Detect which cell encompasses the target text, then output its (X, Y) center coordinate. 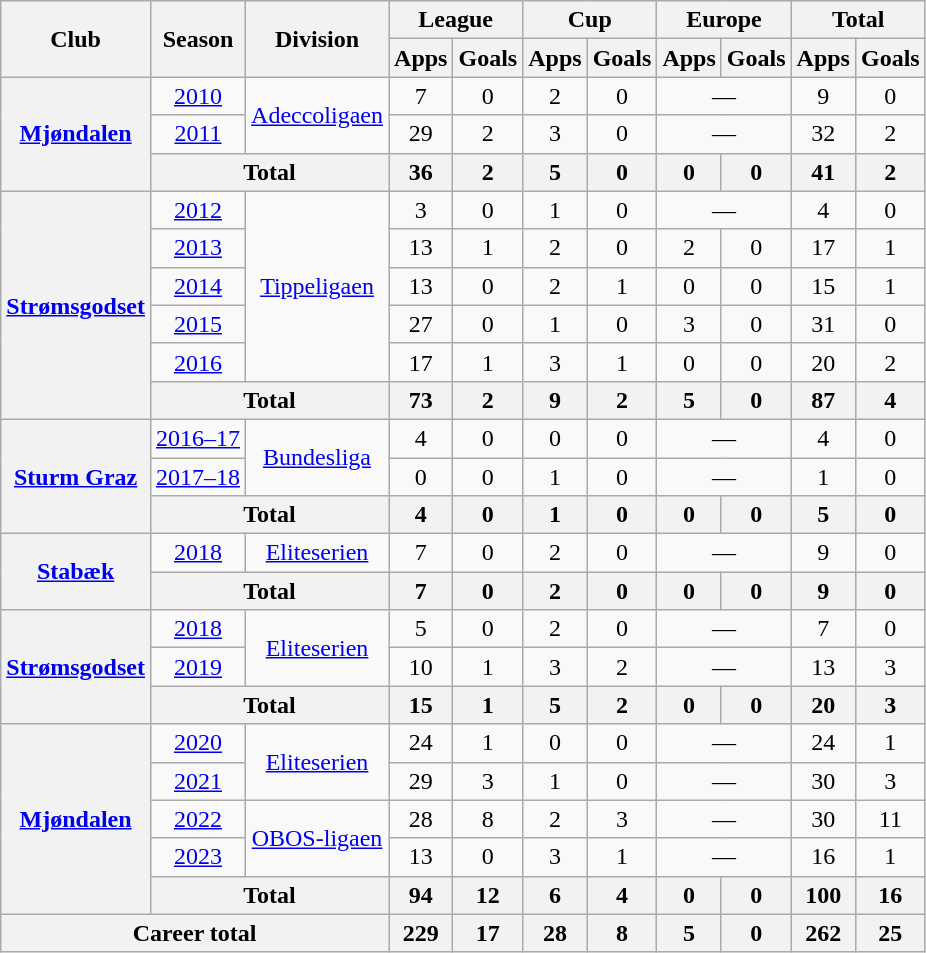
Club (76, 39)
Season (198, 39)
27 (421, 324)
Career total (195, 933)
229 (421, 933)
25 (890, 933)
Division (318, 39)
2021 (198, 781)
Stabæk (76, 572)
OBOS-ligaen (318, 838)
2016–17 (198, 438)
32 (823, 134)
2010 (198, 96)
41 (823, 172)
Tippeligaen (318, 286)
2016 (198, 362)
2013 (198, 248)
10 (421, 667)
Cup (590, 20)
2019 (198, 667)
2020 (198, 743)
94 (421, 895)
6 (555, 895)
Adeccoligaen (318, 115)
League (456, 20)
11 (890, 819)
2022 (198, 819)
2012 (198, 210)
2015 (198, 324)
2014 (198, 286)
73 (421, 400)
87 (823, 400)
31 (823, 324)
Europe (724, 20)
2023 (198, 857)
Bundesliga (318, 457)
100 (823, 895)
Sturm Graz (76, 476)
36 (421, 172)
12 (488, 895)
262 (823, 933)
2011 (198, 134)
2017–18 (198, 477)
